Pinpoint the cell where the given text exists, returning its [x, y] midpoint coordinate. 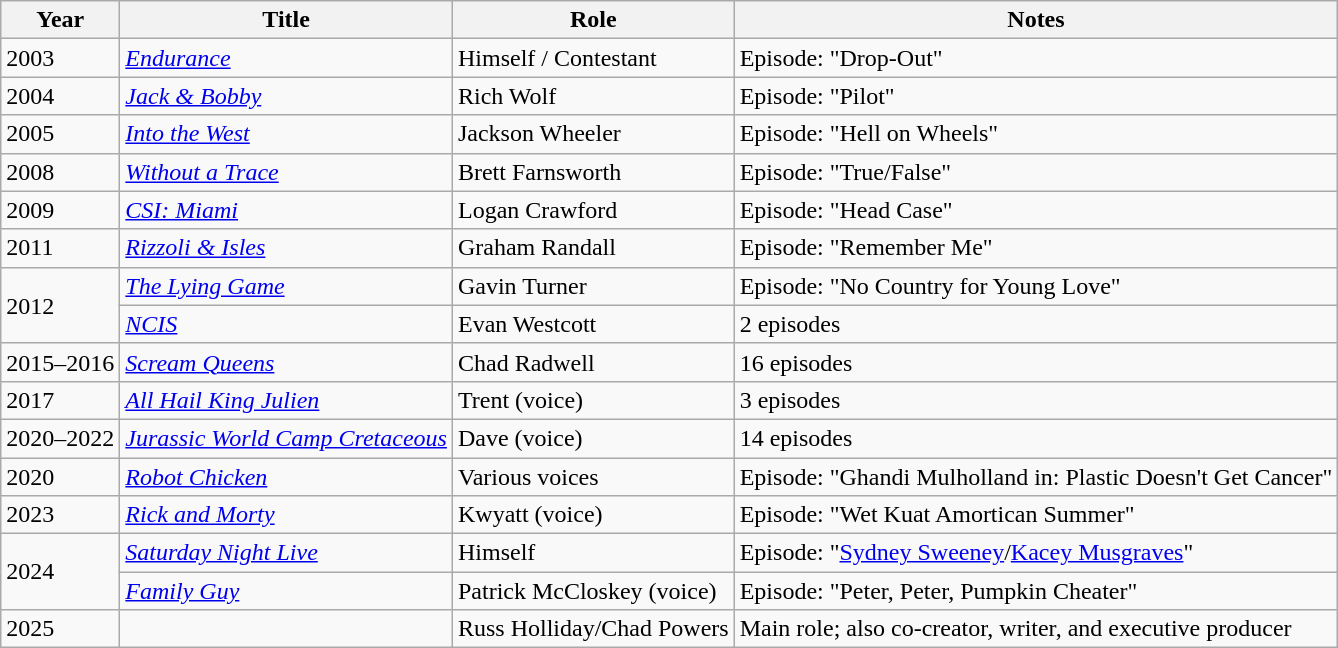
2023 [60, 515]
Title [286, 20]
3 episodes [1036, 400]
2020–2022 [60, 438]
Main role; also co-creator, writer, and executive producer [1036, 629]
Endurance [286, 58]
2004 [60, 96]
Episode: "True/False" [1036, 172]
2025 [60, 629]
Robot Chicken [286, 477]
2017 [60, 400]
Episode: "Peter, Peter, Pumpkin Cheater" [1036, 591]
Various voices [593, 477]
Kwyatt (voice) [593, 515]
Jack & Bobby [286, 96]
Rich Wolf [593, 96]
2003 [60, 58]
Patrick McCloskey (voice) [593, 591]
NCIS [286, 324]
Rick and Morty [286, 515]
Episode: "Drop-Out" [1036, 58]
Episode: "Head Case" [1036, 210]
Gavin Turner [593, 286]
Into the West [286, 134]
2015–2016 [60, 362]
2009 [60, 210]
Himself [593, 553]
All Hail King Julien [286, 400]
Family Guy [286, 591]
Jackson Wheeler [593, 134]
Evan Westcott [593, 324]
Episode: "Remember Me" [1036, 248]
Episode: "Ghandi Mulholland in: Plastic Doesn't Get Cancer" [1036, 477]
2012 [60, 305]
Episode: "Pilot" [1036, 96]
2008 [60, 172]
Episode: "Sydney Sweeney/Kacey Musgraves" [1036, 553]
2005 [60, 134]
Episode: "Hell on Wheels" [1036, 134]
Without a Trace [286, 172]
Graham Randall [593, 248]
16 episodes [1036, 362]
Episode: "No Country for Young Love" [1036, 286]
Russ Holliday/Chad Powers [593, 629]
Year [60, 20]
Trent (voice) [593, 400]
14 episodes [1036, 438]
Chad Radwell [593, 362]
CSI: Miami [286, 210]
Dave (voice) [593, 438]
The Lying Game [286, 286]
Saturday Night Live [286, 553]
2024 [60, 572]
2020 [60, 477]
2 episodes [1036, 324]
Episode: "Wet Kuat Amortican Summer" [1036, 515]
Himself / Contestant [593, 58]
Jurassic World Camp Cretaceous [286, 438]
Brett Farnsworth [593, 172]
Rizzoli & Isles [286, 248]
Notes [1036, 20]
Scream Queens [286, 362]
Role [593, 20]
2011 [60, 248]
Logan Crawford [593, 210]
